For the text-containing cell, return its midpoint in [X, Y] coordinate format. 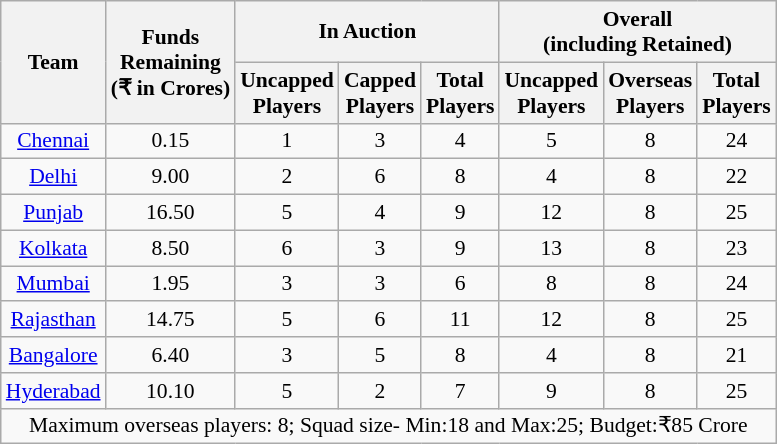
23 [736, 248]
Funds Remaining (₹ in Crores) [171, 62]
10.10 [171, 390]
Overall (including Retained) [637, 32]
9.00 [171, 177]
Maximum overseas players: 8; Squad size- Min:18 and Max:25; Budget:₹85 Crore [388, 426]
Rajasthan [54, 319]
Delhi [54, 177]
1 [287, 141]
22 [736, 177]
Bangalore [54, 355]
0.15 [171, 141]
Chennai [54, 141]
14.75 [171, 319]
Hyderabad [54, 390]
16.50 [171, 212]
6.40 [171, 355]
Kolkata [54, 248]
7 [460, 390]
21 [736, 355]
1.95 [171, 284]
CappedPlayers [380, 92]
Overseas Players [650, 92]
In Auction [367, 32]
8.50 [171, 248]
Team [54, 62]
Mumbai [54, 284]
13 [551, 248]
11 [460, 319]
Punjab [54, 212]
